From the cell containing the given text, extract its center point as [X, Y] coordinate. 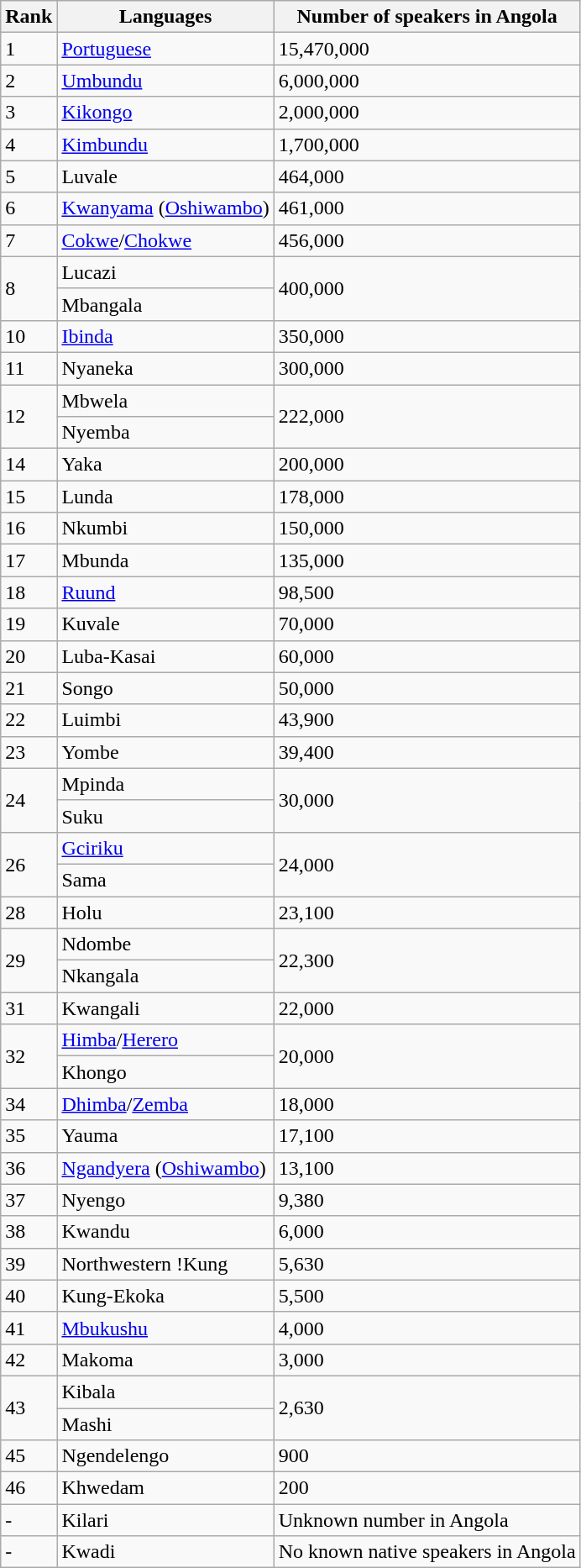
150,000 [427, 529]
Kuvale [165, 624]
35 [29, 1136]
22,300 [427, 960]
Holu [165, 912]
464,000 [427, 176]
3 [29, 113]
Kimbundu [165, 145]
36 [29, 1168]
Kung-Ekoka [165, 1296]
14 [29, 465]
Northwestern !Kung [165, 1264]
135,000 [427, 560]
21 [29, 688]
17 [29, 560]
41 [29, 1328]
Kikongo [165, 113]
Nyemba [165, 433]
43,900 [427, 720]
Gciriku [165, 848]
Portuguese [165, 49]
46 [29, 1488]
32 [29, 1056]
20,000 [427, 1056]
42 [29, 1360]
Nkumbi [165, 529]
98,500 [427, 592]
9,380 [427, 1200]
22,000 [427, 1008]
18,000 [427, 1104]
Dhimba/Zemba [165, 1104]
Sama [165, 880]
Nkangala [165, 976]
23 [29, 752]
24 [29, 800]
34 [29, 1104]
23,100 [427, 912]
15,470,000 [427, 49]
Nyaneka [165, 368]
178,000 [427, 497]
Mpinda [165, 784]
4,000 [427, 1328]
31 [29, 1008]
13,100 [427, 1168]
Ibinda [165, 336]
Ngandyera (Oshiwambo) [165, 1168]
Rank [29, 17]
50,000 [427, 688]
Kwangali [165, 1008]
Ruund [165, 592]
Kilari [165, 1520]
Kwadi [165, 1552]
5,500 [427, 1296]
Luvale [165, 176]
39,400 [427, 752]
Suku [165, 816]
39 [29, 1264]
16 [29, 529]
37 [29, 1200]
26 [29, 864]
222,000 [427, 417]
2 [29, 81]
Lunda [165, 497]
3,000 [427, 1360]
Nyengo [165, 1200]
6,000 [427, 1232]
15 [29, 497]
Languages [165, 17]
No known native speakers in Angola [427, 1552]
Mbukushu [165, 1328]
Mashi [165, 1424]
Khwedam [165, 1488]
Khongo [165, 1072]
8 [29, 288]
22 [29, 720]
Luimbi [165, 720]
43 [29, 1408]
Kwandu [165, 1232]
Cokwe/Chokwe [165, 240]
300,000 [427, 368]
Makoma [165, 1360]
Yombe [165, 752]
24,000 [427, 864]
Kwanyama (Oshiwambo) [165, 208]
12 [29, 417]
38 [29, 1232]
456,000 [427, 240]
Ndombe [165, 944]
2,630 [427, 1408]
Yauma [165, 1136]
1,700,000 [427, 145]
18 [29, 592]
Umbundu [165, 81]
200,000 [427, 465]
350,000 [427, 336]
Himba/Herero [165, 1040]
900 [427, 1456]
40 [29, 1296]
11 [29, 368]
30,000 [427, 800]
Lucazi [165, 272]
Mbwela [165, 401]
Ngendelengo [165, 1456]
461,000 [427, 208]
2,000,000 [427, 113]
6 [29, 208]
28 [29, 912]
5,630 [427, 1264]
19 [29, 624]
7 [29, 240]
20 [29, 656]
Unknown number in Angola [427, 1520]
29 [29, 960]
Luba-Kasai [165, 656]
6,000,000 [427, 81]
400,000 [427, 288]
Number of speakers in Angola [427, 17]
70,000 [427, 624]
200 [427, 1488]
45 [29, 1456]
60,000 [427, 656]
Mbangala [165, 304]
Songo [165, 688]
4 [29, 145]
17,100 [427, 1136]
Mbunda [165, 560]
Yaka [165, 465]
10 [29, 336]
5 [29, 176]
1 [29, 49]
Kibala [165, 1392]
